Pinpoint the cell where the given text exists, returning its (x, y) midpoint coordinate. 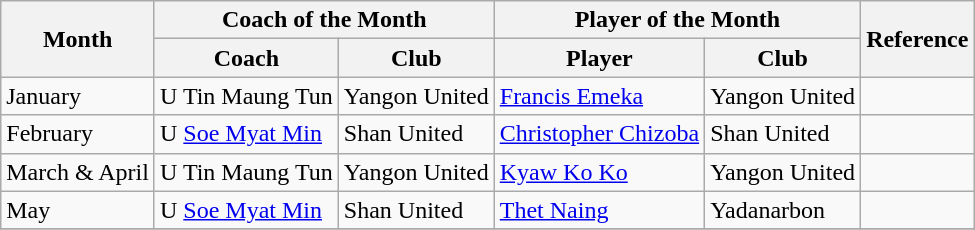
Player (599, 58)
Francis Emeka (599, 96)
Thet Naing (599, 210)
Coach of the Month (324, 20)
Yadanarbon (783, 210)
Coach (246, 58)
May (78, 210)
Kyaw Ko Ko (599, 172)
Month (78, 39)
March & April (78, 172)
February (78, 134)
Reference (918, 39)
January (78, 96)
Player of the Month (677, 20)
Christopher Chizoba (599, 134)
